Provide the [x, y] coordinate of the cell's center where the given text is located.  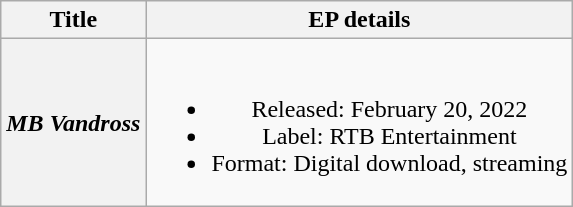
MB Vandross [74, 122]
EP details [360, 20]
Title [74, 20]
Released: February 20, 2022Label: RTB EntertainmentFormat: Digital download, streaming [360, 122]
